Scan for the cell matching the given text and deliver its [X, Y] coordinate at center. 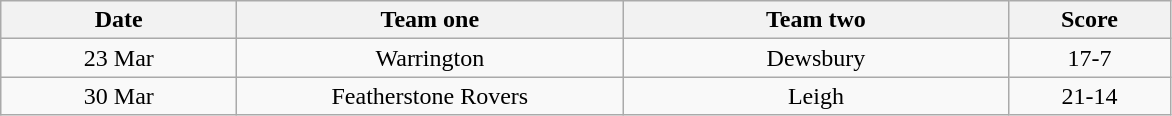
17-7 [1090, 58]
30 Mar [119, 96]
23 Mar [119, 58]
Warrington [430, 58]
Dewsbury [816, 58]
Date [119, 20]
Score [1090, 20]
Leigh [816, 96]
Team one [430, 20]
Team two [816, 20]
Featherstone Rovers [430, 96]
21-14 [1090, 96]
